Find where the given text appears and provide that cell's center as [X, Y] coordinate. 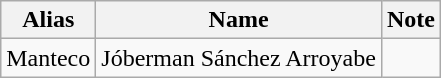
Alias [48, 20]
Manteco [48, 58]
Name [239, 20]
Jóberman Sánchez Arroyabe [239, 58]
Note [410, 20]
